Locate the cell with the specified text and output its (x, y) center coordinate. 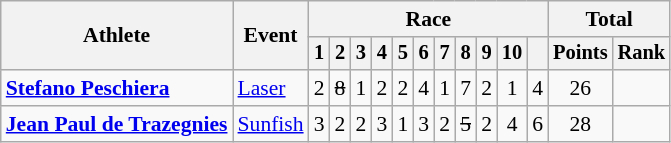
9 (486, 54)
Sunfish (271, 124)
10 (512, 54)
Athlete (117, 36)
Jean Paul de Trazegnies (117, 124)
26 (580, 88)
Total (609, 19)
Laser (271, 88)
Race (429, 19)
28 (580, 124)
Stefano Peschiera (117, 88)
Rank (642, 54)
Event (271, 36)
Points (580, 54)
